Output the (x, y) coordinate of the center of the cell containing the given text.  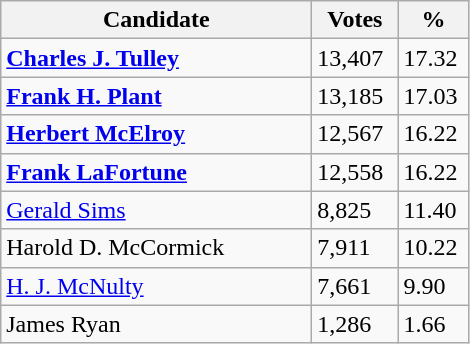
7,911 (355, 248)
11.40 (434, 210)
13,407 (355, 58)
7,661 (355, 286)
8,825 (355, 210)
13,185 (355, 96)
% (434, 20)
Harold D. McCormick (156, 248)
12,567 (355, 134)
Candidate (156, 20)
Gerald Sims (156, 210)
12,558 (355, 172)
Frank H. Plant (156, 96)
H. J. McNulty (156, 286)
Votes (355, 20)
Frank LaFortune (156, 172)
9.90 (434, 286)
Herbert McElroy (156, 134)
1,286 (355, 324)
Charles J. Tulley (156, 58)
1.66 (434, 324)
17.32 (434, 58)
17.03 (434, 96)
10.22 (434, 248)
James Ryan (156, 324)
